Determine the (x, y) coordinate at the center of the cell enclosing the given text.  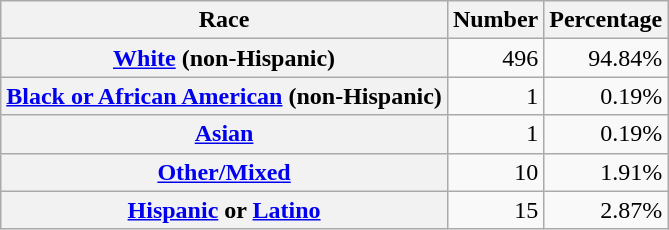
496 (495, 58)
94.84% (606, 58)
White (non-Hispanic) (224, 58)
Race (224, 20)
10 (495, 172)
Number (495, 20)
2.87% (606, 210)
Other/Mixed (224, 172)
15 (495, 210)
Asian (224, 134)
1.91% (606, 172)
Percentage (606, 20)
Black or African American (non-Hispanic) (224, 96)
Hispanic or Latino (224, 210)
